Provide the [X, Y] coordinate of the cell's center where the given text is located.  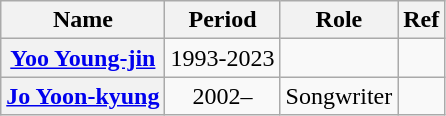
Period [222, 20]
1993-2023 [222, 58]
Name [83, 20]
Jo Yoon-kyung [83, 96]
Role [339, 20]
Yoo Young-jin [83, 58]
2002– [222, 96]
Ref [422, 20]
Songwriter [339, 96]
